Locate the cell with the specified text and output its (x, y) center coordinate. 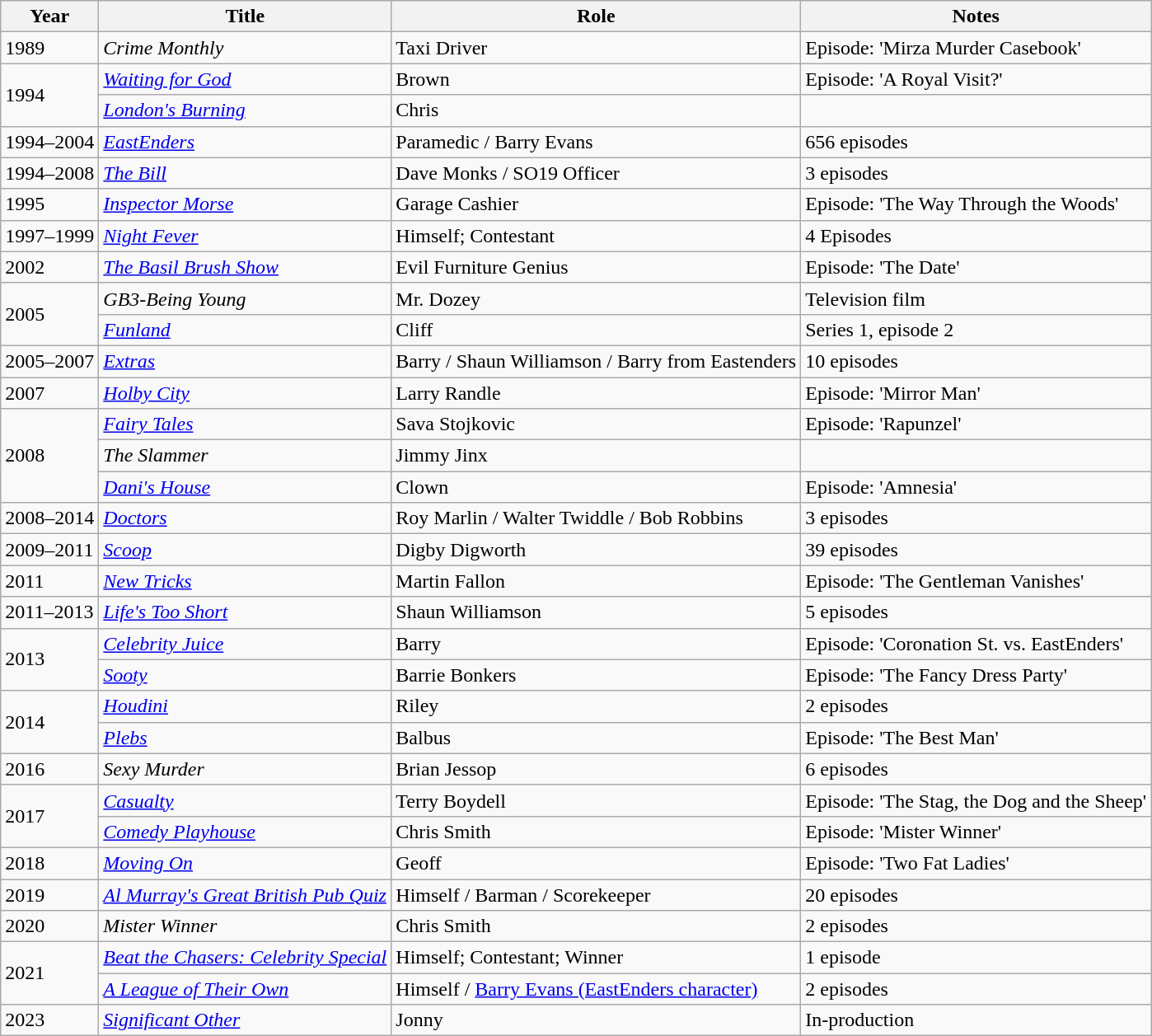
Episode: 'The Fancy Dress Party' (976, 675)
39 episodes (976, 550)
Episode: 'Amnesia' (976, 487)
Terry Boydell (597, 800)
2016 (49, 769)
4 Episodes (976, 236)
2008 (49, 456)
GB3-Being Young (246, 298)
The Bill (246, 173)
2018 (49, 863)
Celebrity Juice (246, 644)
Scoop (246, 550)
Episode: 'The Stag, the Dog and the Sheep' (976, 800)
Dave Monks / SO19 Officer (597, 173)
Episode: 'Mirror Man' (976, 393)
1994 (49, 95)
Crime Monthly (246, 48)
Brian Jessop (597, 769)
Mister Winner (246, 926)
2005–2007 (49, 361)
Episode: 'The Gentleman Vanishes' (976, 581)
Beat the Chasers: Celebrity Special (246, 958)
Balbus (597, 738)
2008–2014 (49, 518)
Chris (597, 110)
Garage Cashier (597, 204)
6 episodes (976, 769)
Episode: 'Coronation St. vs. EastEnders' (976, 644)
Taxi Driver (597, 48)
2023 (49, 1020)
20 episodes (976, 894)
2005 (49, 314)
The Basil Brush Show (246, 267)
Fairy Tales (246, 424)
Sexy Murder (246, 769)
Plebs (246, 738)
Jonny (597, 1020)
1989 (49, 48)
656 episodes (976, 142)
Holby City (246, 393)
Casualty (246, 800)
Sava Stojkovic (597, 424)
Mr. Dozey (597, 298)
2019 (49, 894)
A League of Their Own (246, 989)
1994–2008 (49, 173)
Barry (597, 644)
Sooty (246, 675)
2007 (49, 393)
2020 (49, 926)
Al Murray's Great British Pub Quiz (246, 894)
Comedy Playhouse (246, 832)
Significant Other (246, 1020)
Shaun Williamson (597, 612)
Episode: 'The Way Through the Woods' (976, 204)
Doctors (246, 518)
Life's Too Short (246, 612)
Riley (597, 706)
Episode: 'The Best Man' (976, 738)
Barrie Bonkers (597, 675)
Series 1, episode 2 (976, 330)
Moving On (246, 863)
Waiting for God (246, 79)
Himself / Barry Evans (EastEnders character) (597, 989)
Roy Marlin / Walter Twiddle / Bob Robbins (597, 518)
Geoff (597, 863)
Year (49, 16)
The Slammer (246, 456)
Larry Randle (597, 393)
Episode: 'A Royal Visit?' (976, 79)
1994–2004 (49, 142)
EastEnders (246, 142)
Extras (246, 361)
Episode: 'The Date' (976, 267)
London's Burning (246, 110)
In-production (976, 1020)
Role (597, 16)
2002 (49, 267)
Inspector Morse (246, 204)
Episode: 'Rapunzel' (976, 424)
2017 (49, 816)
Digby Digworth (597, 550)
Himself; Contestant; Winner (597, 958)
Episode: 'Two Fat Ladies' (976, 863)
2009–2011 (49, 550)
Brown (597, 79)
2011 (49, 581)
Dani's House (246, 487)
Cliff (597, 330)
2013 (49, 659)
Clown (597, 487)
Martin Fallon (597, 581)
1995 (49, 204)
Funland (246, 330)
10 episodes (976, 361)
Jimmy Jinx (597, 456)
2014 (49, 722)
Houdini (246, 706)
5 episodes (976, 612)
Title (246, 16)
Himself; Contestant (597, 236)
Evil Furniture Genius (597, 267)
2011–2013 (49, 612)
Notes (976, 16)
Episode: 'Mirza Murder Casebook' (976, 48)
1997–1999 (49, 236)
2021 (49, 973)
New Tricks (246, 581)
Himself / Barman / Scorekeeper (597, 894)
Television film (976, 298)
Barry / Shaun Williamson / Barry from Eastenders (597, 361)
1 episode (976, 958)
Night Fever (246, 236)
Episode: 'Mister Winner' (976, 832)
Paramedic / Barry Evans (597, 142)
